Identify which cell holds the provided text, then report its [x, y] central coordinate. 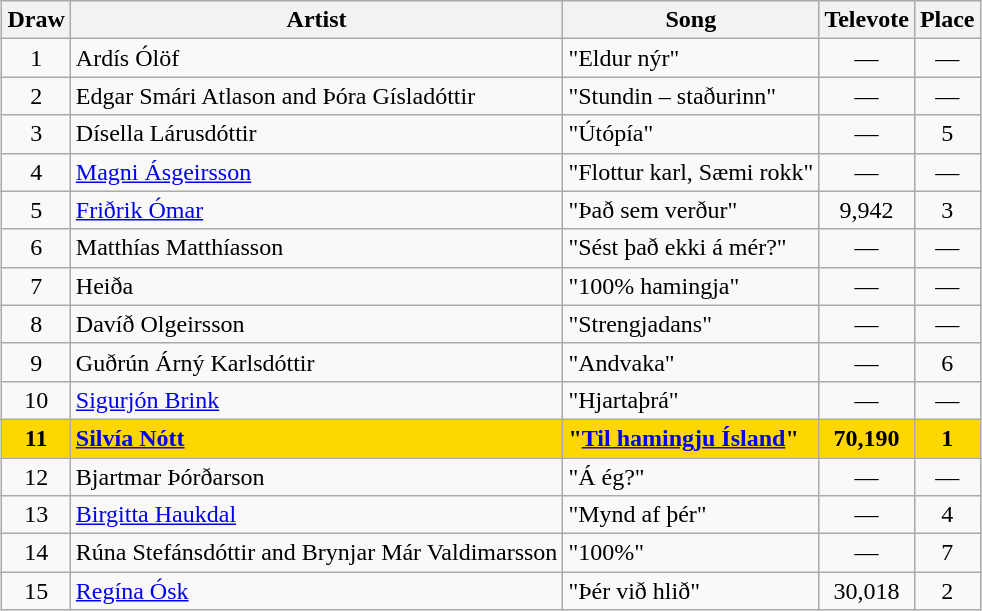
Regína Ósk [316, 591]
11 [36, 438]
70,190 [866, 438]
Silvía Nótt [316, 438]
Place [947, 20]
12 [36, 477]
Matthías Matthíasson [316, 248]
9,942 [866, 210]
Dísella Lárusdóttir [316, 134]
"Sést það ekki á mér?" [691, 248]
"100% hamingja" [691, 286]
13 [36, 515]
14 [36, 553]
"Strengjadans" [691, 324]
9 [36, 362]
Draw [36, 20]
30,018 [866, 591]
Friðrik Ómar [316, 210]
Guðrún Árný Karlsdóttir [316, 362]
"Mynd af þér" [691, 515]
Ardís Ólöf [316, 58]
"Hjartaþrá" [691, 400]
"Flottur karl, Sæmi rokk" [691, 172]
8 [36, 324]
"Það sem verður" [691, 210]
Birgitta Haukdal [316, 515]
Edgar Smári Atlason and Þóra Gísladóttir [316, 96]
"Andvaka" [691, 362]
Televote [866, 20]
Rúna Stefánsdóttir and Brynjar Már Valdimarsson [316, 553]
Heiða [316, 286]
Davíð Olgeirsson [316, 324]
"100%" [691, 553]
15 [36, 591]
"Útópía" [691, 134]
10 [36, 400]
Song [691, 20]
"Stundin – staðurinn" [691, 96]
Sigurjón Brink [316, 400]
"Til hamingju Ísland" [691, 438]
"Þér við hlið" [691, 591]
Bjartmar Þórðarson [316, 477]
"Á ég?" [691, 477]
Magni Ásgeirsson [316, 172]
"Eldur nýr" [691, 58]
Artist [316, 20]
